Provide the [X, Y] coordinate of the cell's center where the given text is located.  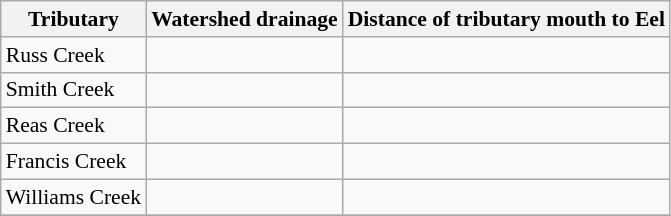
Williams Creek [74, 197]
Watershed drainage [244, 19]
Distance of tributary mouth to Eel [506, 19]
Tributary [74, 19]
Francis Creek [74, 162]
Reas Creek [74, 126]
Smith Creek [74, 90]
Russ Creek [74, 55]
